Return the (X, Y) coordinate for the center point of the cell that contains the specified text.  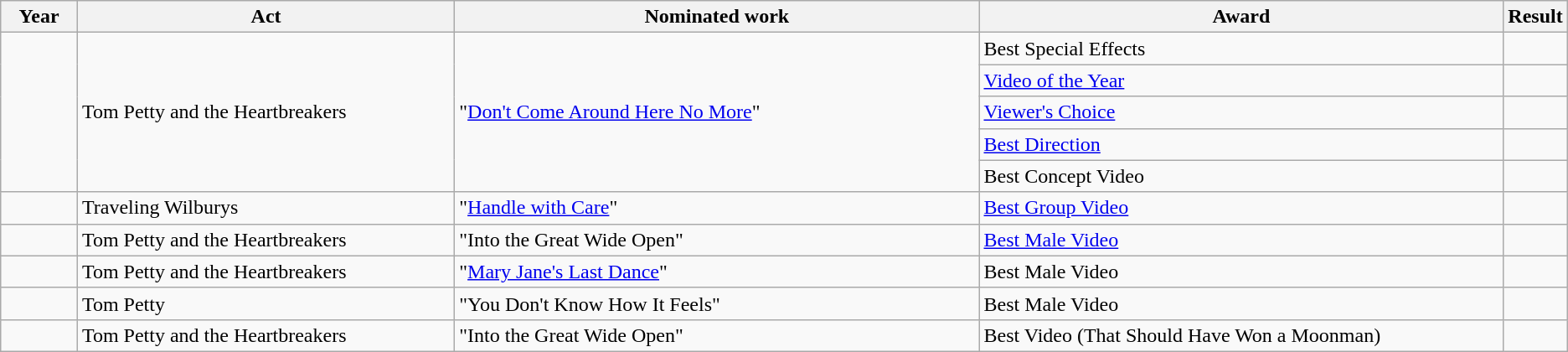
Video of the Year (1241, 80)
"You Don't Know How It Feels" (717, 303)
Award (1241, 17)
Best Group Video (1241, 208)
Best Special Effects (1241, 49)
Best Concept Video (1241, 176)
Result (1535, 17)
"Mary Jane's Last Dance" (717, 272)
"Don't Come Around Here No More" (717, 112)
Best Direction (1241, 144)
Act (266, 17)
Best Video (That Should Have Won a Moonman) (1241, 335)
"Handle with Care" (717, 208)
Tom Petty (266, 303)
Nominated work (717, 17)
Traveling Wilburys (266, 208)
Year (39, 17)
Viewer's Choice (1241, 112)
